Output the [X, Y] coordinate of the center of the cell containing the given text.  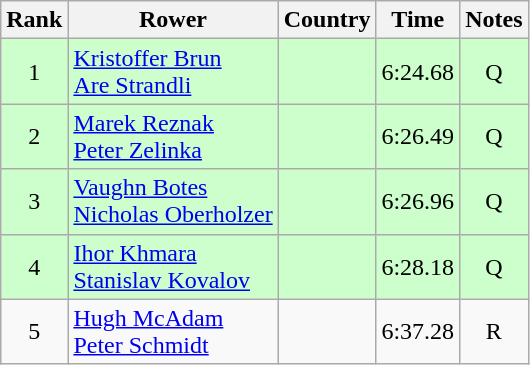
Hugh McAdamPeter Schmidt [173, 332]
3 [34, 202]
Country [327, 20]
Marek ReznakPeter Zelinka [173, 136]
6:26.96 [418, 202]
Time [418, 20]
Vaughn BotesNicholas Oberholzer [173, 202]
Rower [173, 20]
1 [34, 72]
Rank [34, 20]
R [494, 332]
4 [34, 266]
6:37.28 [418, 332]
Kristoffer BrunAre Strandli [173, 72]
Notes [494, 20]
5 [34, 332]
6:24.68 [418, 72]
Ihor KhmaraStanislav Kovalov [173, 266]
6:28.18 [418, 266]
2 [34, 136]
6:26.49 [418, 136]
